Determine the (x, y) coordinate at the center of the cell enclosing the given text.  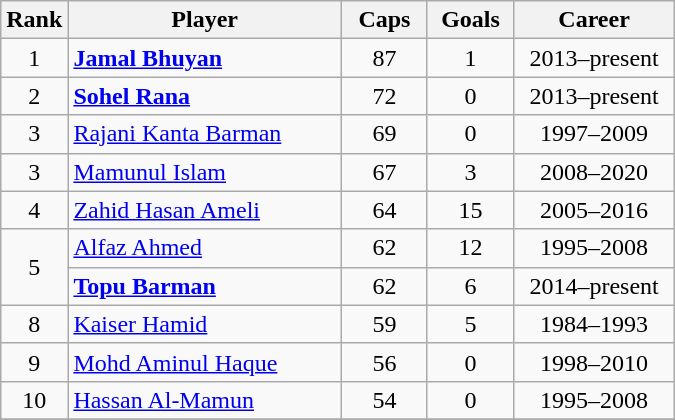
9 (34, 362)
Mohd Aminul Haque (205, 362)
54 (384, 400)
Goals (470, 20)
2014–present (594, 286)
Hassan Al-Mamun (205, 400)
64 (384, 210)
Player (205, 20)
2 (34, 96)
56 (384, 362)
1997–2009 (594, 134)
2005–2016 (594, 210)
12 (470, 248)
Rajani Kanta Barman (205, 134)
72 (384, 96)
Rank (34, 20)
67 (384, 172)
1998–2010 (594, 362)
Kaiser Hamid (205, 324)
Caps (384, 20)
8 (34, 324)
Topu Barman (205, 286)
87 (384, 58)
10 (34, 400)
Mamunul Islam (205, 172)
15 (470, 210)
Zahid Hasan Ameli (205, 210)
6 (470, 286)
Sohel Rana (205, 96)
Alfaz Ahmed (205, 248)
69 (384, 134)
59 (384, 324)
Career (594, 20)
Jamal Bhuyan (205, 58)
2008–2020 (594, 172)
4 (34, 210)
1984–1993 (594, 324)
